Extract the (x, y) coordinate from the center of the cell holding the provided text.  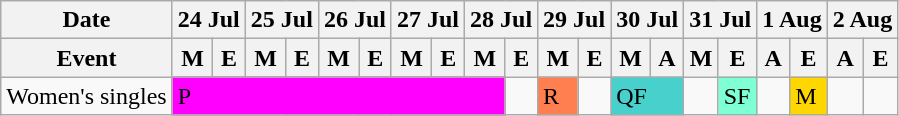
26 Jul (354, 20)
P (338, 96)
R (558, 96)
QF (648, 96)
27 Jul (428, 20)
Event (86, 58)
31 Jul (720, 20)
Date (86, 20)
29 Jul (574, 20)
1 Aug (792, 20)
25 Jul (282, 20)
2 Aug (862, 20)
Women's singles (86, 96)
SF (738, 96)
28 Jul (502, 20)
24 Jul (208, 20)
30 Jul (648, 20)
